For the text-containing cell, return its midpoint in [X, Y] coordinate format. 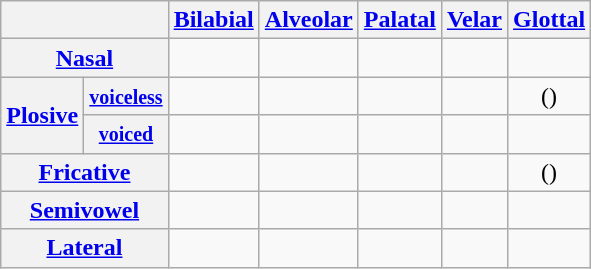
Bilabial [214, 20]
Fricative [84, 172]
Lateral [84, 248]
Alveolar [308, 20]
voiceless [126, 96]
Glottal [550, 20]
Semivowel [84, 210]
Plosive [42, 115]
Nasal [84, 58]
voiced [126, 134]
Palatal [400, 20]
Velar [474, 20]
